Provide the [x, y] coordinate of the cell's center where the given text is located.  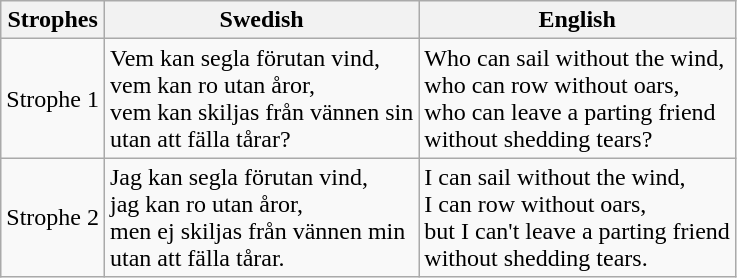
Strophe 1 [53, 98]
Strophe 2 [53, 218]
I can sail without the wind,I can row without oars,but I can't leave a parting friendwithout shedding tears. [578, 218]
Swedish [261, 20]
Vem kan segla förutan vind,vem kan ro utan åror,vem kan skiljas från vännen sinutan att fälla tårar? [261, 98]
Jag kan segla förutan vind,jag kan ro utan åror,men ej skiljas från vännen minutan att fälla tårar. [261, 218]
English [578, 20]
Strophes [53, 20]
Who can sail without the wind,who can row without oars,who can leave a parting friendwithout shedding tears? [578, 98]
